Return the (x, y) coordinate for the center point of the cell that contains the specified text.  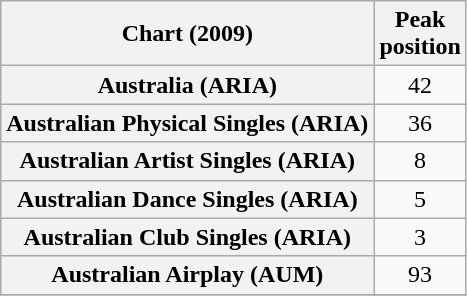
93 (420, 275)
Chart (2009) (188, 34)
42 (420, 85)
Australian Artist Singles (ARIA) (188, 161)
Peak position (420, 34)
36 (420, 123)
Australian Physical Singles (ARIA) (188, 123)
Australian Airplay (AUM) (188, 275)
Australian Club Singles (ARIA) (188, 237)
Australia (ARIA) (188, 85)
5 (420, 199)
Australian Dance Singles (ARIA) (188, 199)
8 (420, 161)
3 (420, 237)
